Return [X, Y] of the center of cell containing provided text 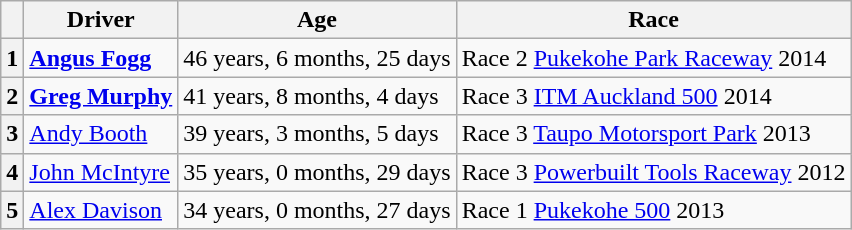
Angus Fogg [101, 58]
1 [12, 58]
5 [12, 210]
Andy Booth [101, 134]
Race 3 Taupo Motorsport Park 2013 [654, 134]
41 years, 8 months, 4 days [317, 96]
4 [12, 172]
2 [12, 96]
Age [317, 20]
Race 2 Pukekohe Park Raceway 2014 [654, 58]
Race 3 ITM Auckland 500 2014 [654, 96]
35 years, 0 months, 29 days [317, 172]
39 years, 3 months, 5 days [317, 134]
3 [12, 134]
Greg Murphy [101, 96]
Alex Davison [101, 210]
Race [654, 20]
Driver [101, 20]
46 years, 6 months, 25 days [317, 58]
Race 3 Powerbuilt Tools Raceway 2012 [654, 172]
34 years, 0 months, 27 days [317, 210]
Race 1 Pukekohe 500 2013 [654, 210]
John McIntyre [101, 172]
